Determine the [X, Y] coordinate at the center of the cell enclosing the given text.  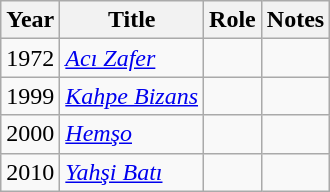
Yahşi Batı [132, 172]
1999 [30, 96]
Title [132, 20]
Role [233, 20]
Kahpe Bizans [132, 96]
Year [30, 20]
Hemşo [132, 134]
Acı Zafer [132, 58]
2010 [30, 172]
Notes [295, 20]
2000 [30, 134]
1972 [30, 58]
